Capture the cell that displays the provided text and extract its [X, Y] central coordinate. 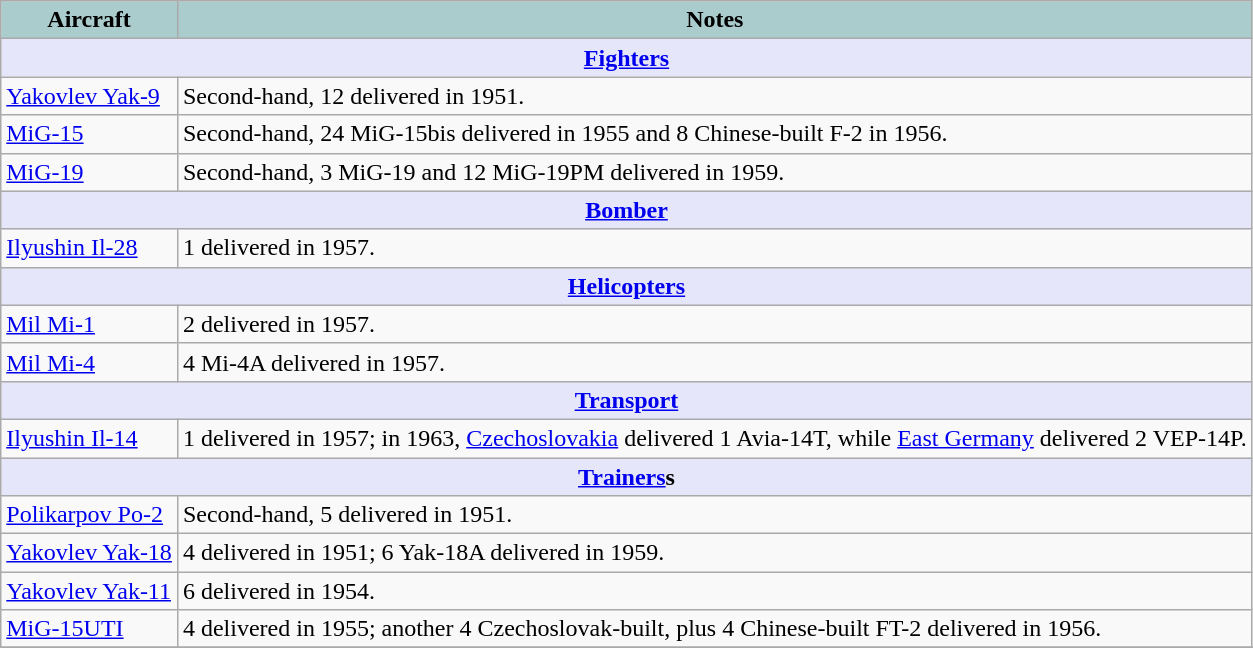
Mil Mi-4 [90, 362]
Yakovlev Yak-9 [90, 96]
1 delivered in 1957; in 1963, Czechoslovakia delivered 1 Avia-14T, while East Germany delivered 2 VEP-14P. [714, 438]
Second-hand, 3 MiG-19 and 12 MiG-19PM delivered in 1959. [714, 172]
Transport [626, 400]
Notes [714, 20]
Ilyushin Il-14 [90, 438]
2 delivered in 1957. [714, 324]
Mil Mi-1 [90, 324]
Trainerss [626, 477]
6 delivered in 1954. [714, 591]
Second-hand, 12 delivered in 1951. [714, 96]
4 delivered in 1951; 6 Yak-18A delivered in 1959. [714, 553]
MiG-15 [90, 134]
Bomber [626, 210]
Second-hand, 5 delivered in 1951. [714, 515]
Polikarpov Po-2 [90, 515]
4 delivered in 1955; another 4 Czechoslovak-built, plus 4 Chinese-built FT-2 delivered in 1956. [714, 629]
Helicopters [626, 286]
Ilyushin Il-28 [90, 248]
MiG-15UTI [90, 629]
Yakovlev Yak-18 [90, 553]
MiG-19 [90, 172]
Second-hand, 24 MiG-15bis delivered in 1955 and 8 Chinese-built F-2 in 1956. [714, 134]
Fighters [626, 58]
Aircraft [90, 20]
1 delivered in 1957. [714, 248]
Yakovlev Yak-11 [90, 591]
4 Mi-4A delivered in 1957. [714, 362]
